Extract the (X, Y) coordinate from the center of the cell holding the provided text.  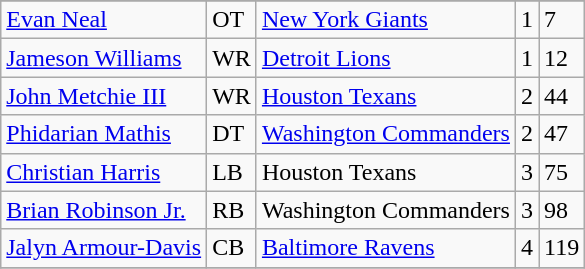
4 (526, 248)
12 (562, 58)
Baltimore Ravens (386, 248)
Detroit Lions (386, 58)
119 (562, 248)
Brian Robinson Jr. (104, 210)
CB (232, 248)
New York Giants (386, 20)
Jalyn Armour-Davis (104, 248)
Evan Neal (104, 20)
RB (232, 210)
LB (232, 172)
75 (562, 172)
98 (562, 210)
DT (232, 134)
44 (562, 96)
John Metchie III (104, 96)
Jameson Williams (104, 58)
47 (562, 134)
Christian Harris (104, 172)
OT (232, 20)
7 (562, 20)
Phidarian Mathis (104, 134)
